Determine the [X, Y] coordinate at the center of the cell enclosing the given text.  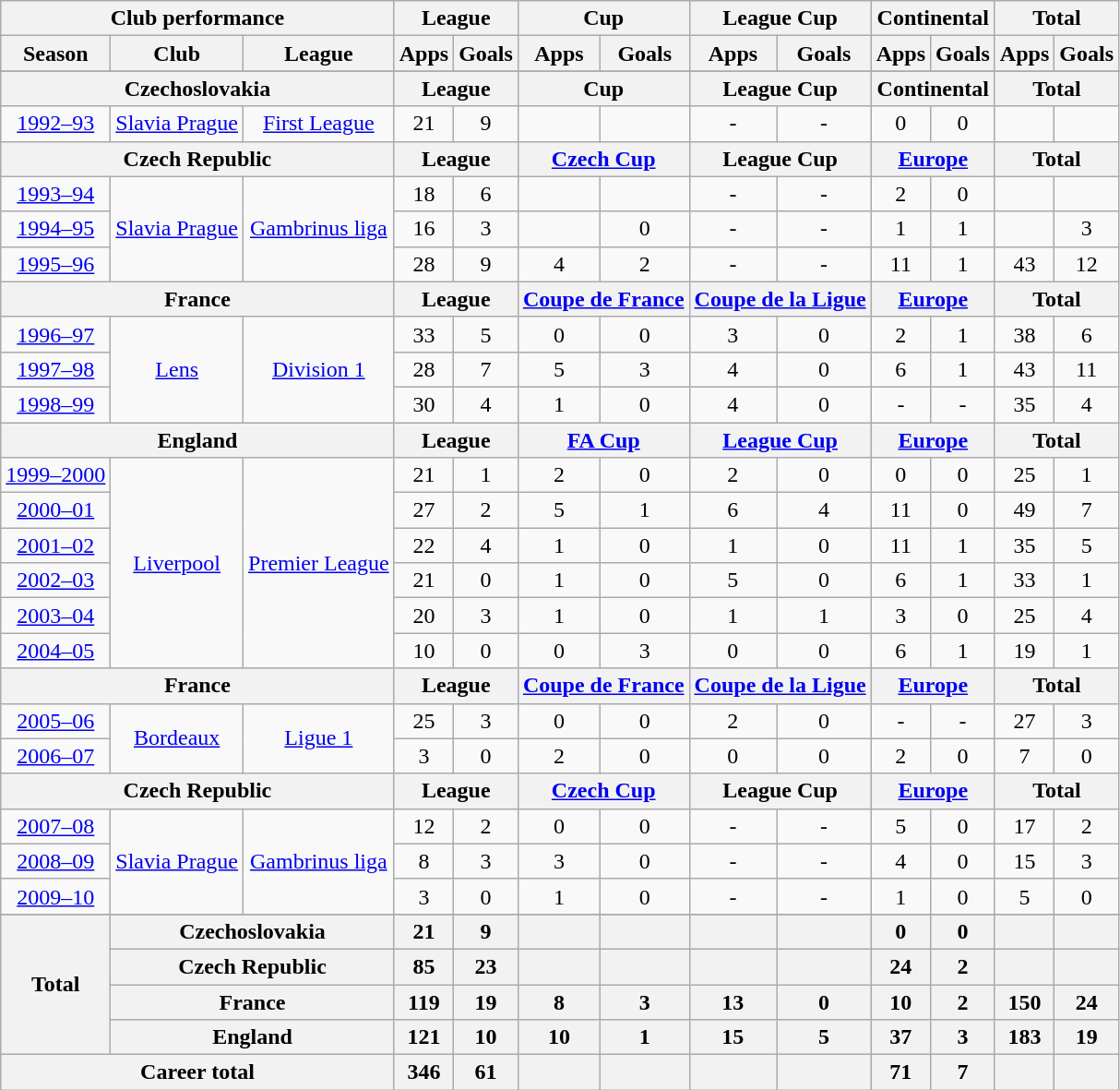
Career total [197, 1072]
23 [486, 966]
37 [900, 1037]
1995–96 [55, 264]
49 [1024, 510]
1999–2000 [55, 475]
121 [423, 1037]
2004–05 [55, 651]
2009–10 [55, 896]
13 [733, 1001]
First League [319, 124]
17 [1024, 826]
30 [423, 404]
71 [900, 1072]
2007–08 [55, 826]
20 [423, 616]
1996–97 [55, 334]
Bordeaux [177, 738]
38 [1024, 334]
2000–01 [55, 510]
85 [423, 966]
2001–02 [55, 545]
Season [55, 54]
2002–03 [55, 581]
Division 1 [319, 369]
183 [1024, 1037]
2005–06 [55, 721]
18 [423, 194]
1992–93 [55, 124]
1993–94 [55, 194]
346 [423, 1072]
Club [177, 54]
Liverpool [177, 563]
Premier League [319, 563]
119 [423, 1001]
Lens [177, 369]
1998–99 [55, 404]
2006–07 [55, 756]
16 [423, 229]
FA Cup [603, 440]
150 [1024, 1001]
Ligue 1 [319, 738]
22 [423, 545]
1997–98 [55, 369]
61 [486, 1072]
1994–95 [55, 229]
2008–09 [55, 861]
Club performance [197, 18]
2003–04 [55, 616]
